Pinpoint the cell where the given text exists, returning its (x, y) midpoint coordinate. 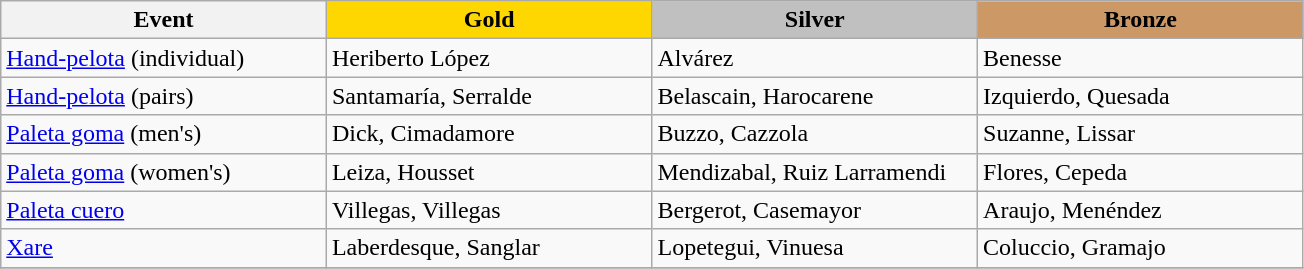
Xare (164, 248)
Benesse (1141, 58)
Hand-pelota (pairs) (164, 96)
Paleta cuero (164, 210)
Villegas, Villegas (489, 210)
Bergerot, Casemayor (815, 210)
Lopetegui, Vinuesa (815, 248)
Silver (815, 20)
Araujo, Menéndez (1141, 210)
Suzanne, Lissar (1141, 134)
Coluccio, Gramajo (1141, 248)
Mendizabal, Ruiz Larramendi (815, 172)
Buzzo, Cazzola (815, 134)
Dick, Cimadamore (489, 134)
Bronze (1141, 20)
Santamaría, Serralde (489, 96)
Leiza, Housset (489, 172)
Event (164, 20)
Heriberto López (489, 58)
Alvárez (815, 58)
Flores, Cepeda (1141, 172)
Belascain, Harocarene (815, 96)
Gold (489, 20)
Paleta goma (women's) (164, 172)
Paleta goma (men's) (164, 134)
Hand-pelota (individual) (164, 58)
Izquierdo, Quesada (1141, 96)
Laberdesque, Sanglar (489, 248)
